Pinpoint the cell where the given text exists, returning its (x, y) midpoint coordinate. 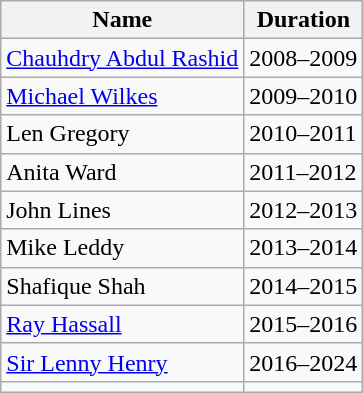
2016–2024 (304, 362)
Sir Lenny Henry (122, 362)
Len Gregory (122, 134)
Shafique Shah (122, 286)
2008–2009 (304, 58)
Duration (304, 20)
Michael Wilkes (122, 96)
2015–2016 (304, 324)
Chauhdry Abdul Rashid (122, 58)
Anita Ward (122, 172)
John Lines (122, 210)
2014–2015 (304, 286)
2010–2011 (304, 134)
2013–2014 (304, 248)
2012–2013 (304, 210)
Name (122, 20)
Ray Hassall (122, 324)
2009–2010 (304, 96)
2011–2012 (304, 172)
Mike Leddy (122, 248)
